For the text-containing cell, return its midpoint in [X, Y] coordinate format. 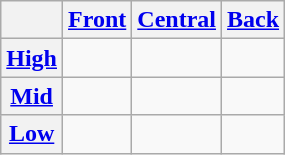
Back [254, 20]
Low [32, 134]
High [32, 58]
Central [177, 20]
Mid [32, 96]
Front [98, 20]
